Pinpoint the cell where the given text exists, returning its (X, Y) midpoint coordinate. 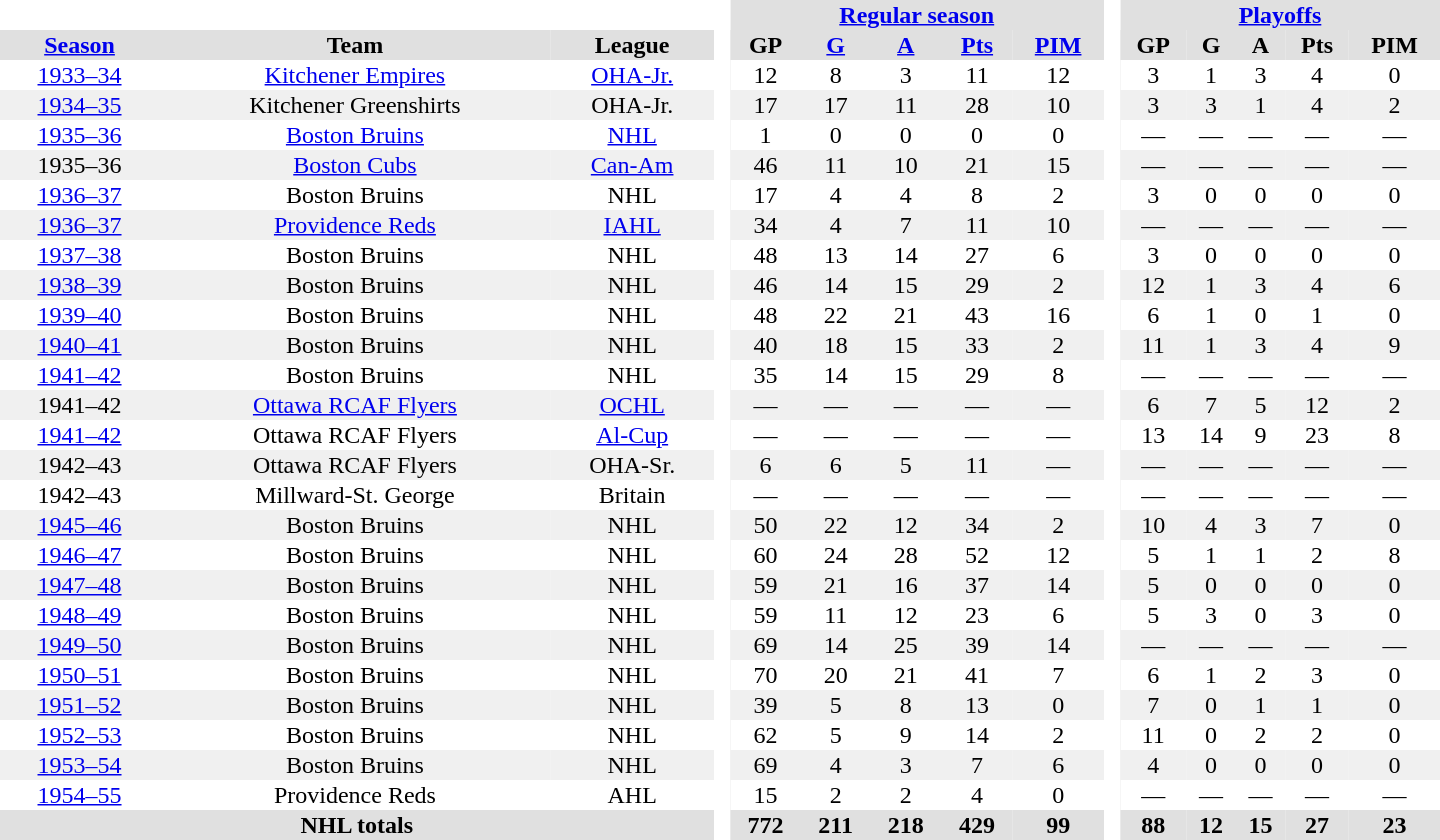
AHL (632, 795)
Season (80, 45)
18 (836, 345)
429 (976, 825)
OCHL (632, 405)
1933–34 (80, 75)
Al-Cup (632, 435)
1939–40 (80, 315)
1953–54 (80, 765)
IAHL (632, 225)
1950–51 (80, 675)
20 (836, 675)
1947–48 (80, 585)
NHL totals (357, 825)
62 (766, 735)
1954–55 (80, 795)
Boston Cubs (355, 165)
211 (836, 825)
33 (976, 345)
1937–38 (80, 255)
1934–35 (80, 105)
Can-Am (632, 165)
Team (355, 45)
41 (976, 675)
1946–47 (80, 555)
Millward-St. George (355, 495)
League (632, 45)
50 (766, 525)
70 (766, 675)
1951–52 (80, 705)
1938–39 (80, 285)
88 (1153, 825)
Britain (632, 495)
1948–49 (80, 615)
52 (976, 555)
1952–53 (80, 735)
60 (766, 555)
25 (906, 645)
35 (766, 375)
Playoffs (1280, 15)
Kitchener Greenshirts (355, 105)
1945–46 (80, 525)
40 (766, 345)
1949–50 (80, 645)
24 (836, 555)
772 (766, 825)
OHA-Sr. (632, 465)
1940–41 (80, 345)
43 (976, 315)
99 (1058, 825)
37 (976, 585)
Regular season (917, 15)
218 (906, 825)
Kitchener Empires (355, 75)
